Determine the [X, Y] coordinate at the center of the cell enclosing the given text.  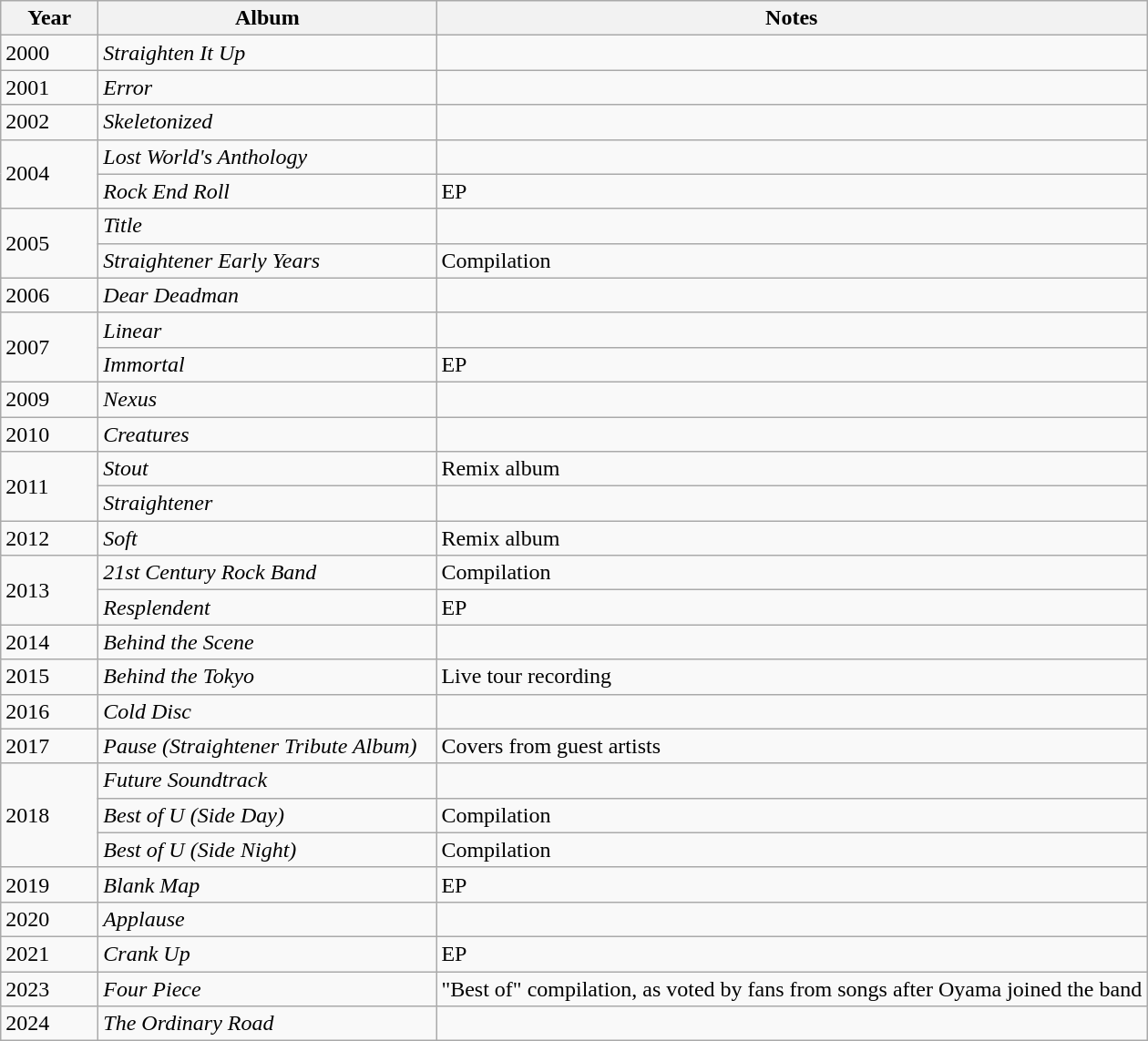
Pause (Straightener Tribute Album) [268, 746]
2023 [49, 988]
2019 [49, 884]
Title [268, 226]
2007 [49, 347]
2013 [49, 590]
"Best of" compilation, as voted by fans from songs after Oyama joined the band [792, 988]
Behind the Scene [268, 642]
Creatures [268, 434]
2017 [49, 746]
The Ordinary Road [268, 1024]
2012 [49, 538]
Best of U (Side Night) [268, 850]
Behind the Tokyo [268, 677]
2000 [49, 53]
Straightener [268, 504]
Covers from guest artists [792, 746]
2021 [49, 954]
Nexus [268, 399]
2002 [49, 122]
2004 [49, 174]
Skeletonized [268, 122]
2010 [49, 434]
Crank Up [268, 954]
2009 [49, 399]
Error [268, 87]
Album [268, 18]
Straighten It Up [268, 53]
Year [49, 18]
2020 [49, 919]
Best of U (Side Day) [268, 815]
Stout [268, 469]
2006 [49, 295]
Linear [268, 330]
Applause [268, 919]
Cold Disc [268, 711]
Immortal [268, 364]
21st Century Rock Band [268, 573]
Notes [792, 18]
Rock End Roll [268, 191]
2014 [49, 642]
2011 [49, 486]
Four Piece [268, 988]
2015 [49, 677]
Resplendent [268, 607]
Future Soundtrack [268, 781]
Straightener Early Years [268, 260]
Lost World's Anthology [268, 157]
Dear Deadman [268, 295]
2016 [49, 711]
2024 [49, 1024]
2018 [49, 815]
2001 [49, 87]
Soft [268, 538]
2005 [49, 243]
Live tour recording [792, 677]
Blank Map [268, 884]
